Extract the (X, Y) coordinate from the center of the cell holding the provided text.  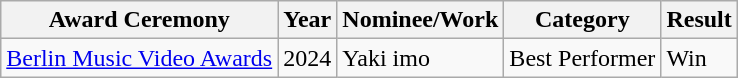
Year (308, 20)
Win (699, 58)
Category (582, 20)
Nominee/Work (420, 20)
Result (699, 20)
Yaki imo (420, 58)
Award Ceremony (140, 20)
2024 (308, 58)
Berlin Music Video Awards (140, 58)
Best Performer (582, 58)
